Pinpoint the cell where the given text exists, returning its (X, Y) midpoint coordinate. 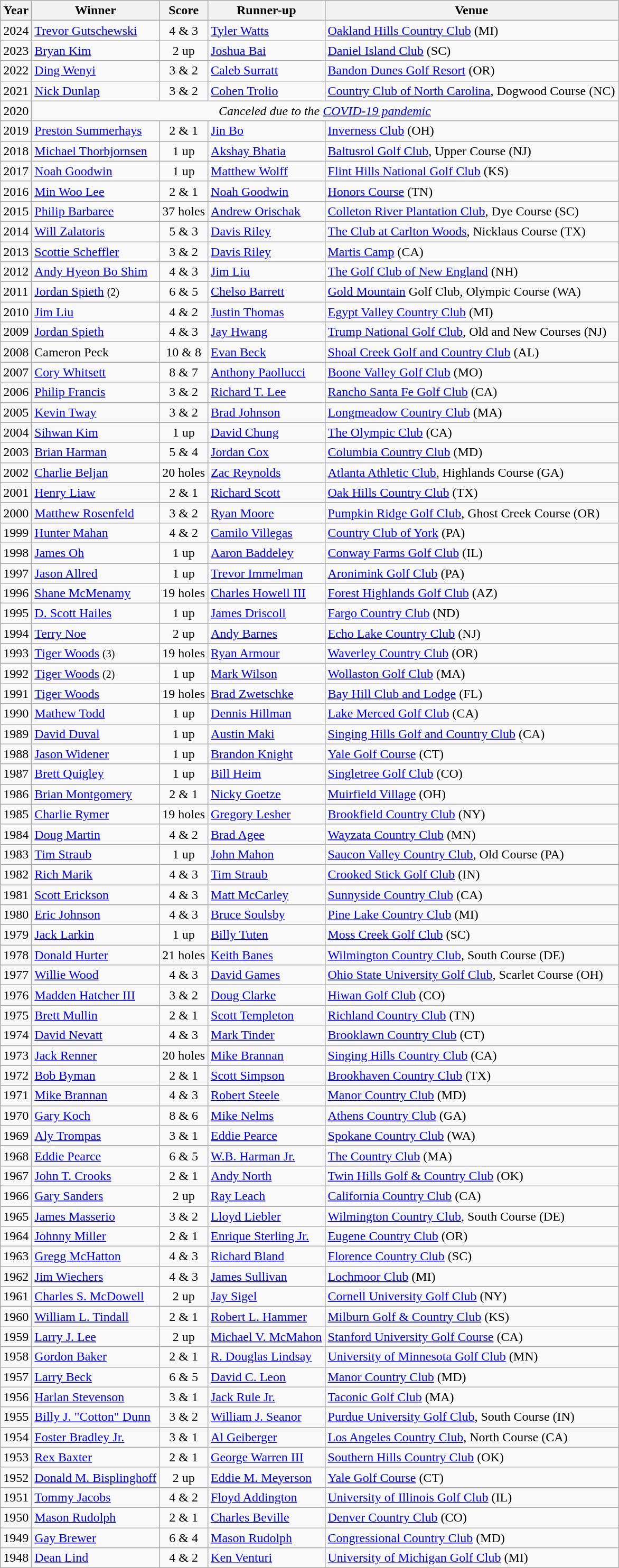
1958 (16, 1357)
David Duval (96, 734)
Matt McCarley (266, 895)
10 & 8 (184, 352)
1995 (16, 613)
Jim Wiechers (96, 1277)
James Masserio (96, 1216)
2014 (16, 231)
1984 (16, 834)
Shane McMenamy (96, 593)
The Golf Club of New England (NH) (471, 272)
1957 (16, 1377)
1972 (16, 1075)
Jay Sigel (266, 1297)
Dean Lind (96, 1558)
Rich Marik (96, 874)
2023 (16, 51)
2000 (16, 513)
1982 (16, 874)
Jin Bo (266, 131)
Rancho Santa Fe Golf Club (CA) (471, 392)
Eddie M. Meyerson (266, 1477)
Saucon Valley Country Club, Old Course (PA) (471, 854)
Spokane Country Club (WA) (471, 1136)
Gary Koch (96, 1116)
1981 (16, 895)
Zac Reynolds (266, 473)
Madden Hatcher III (96, 995)
1990 (16, 714)
Jordan Spieth (96, 332)
Tiger Woods (2) (96, 674)
Scott Simpson (266, 1075)
Denver Country Club (CO) (471, 1517)
Brookhaven Country Club (TX) (471, 1075)
Andy North (266, 1176)
Scottie Scheffler (96, 252)
1970 (16, 1116)
2006 (16, 392)
Andrew Orischak (266, 211)
Columbia Country Club (MD) (471, 452)
1997 (16, 573)
Colleton River Plantation Club, Dye Course (SC) (471, 211)
Conway Farms Golf Club (IL) (471, 553)
2024 (16, 31)
1994 (16, 634)
Egypt Valley Country Club (MI) (471, 312)
Gary Sanders (96, 1196)
1954 (16, 1437)
Tiger Woods (3) (96, 654)
David Chung (266, 432)
Mathew Todd (96, 714)
1992 (16, 674)
1973 (16, 1055)
Henry Liaw (96, 493)
Justin Thomas (266, 312)
Scott Templeton (266, 1015)
1976 (16, 995)
1967 (16, 1176)
2002 (16, 473)
Anthony Paollucci (266, 372)
Donald M. Bisplinghoff (96, 1477)
1998 (16, 553)
Brandon Knight (266, 754)
Terry Noe (96, 634)
37 holes (184, 211)
The Club at Carlton Woods, Nicklaus Course (TX) (471, 231)
Camilo Villegas (266, 533)
2007 (16, 372)
Brett Quigley (96, 774)
Charlie Rymer (96, 814)
Jack Renner (96, 1055)
Trump National Golf Club, Old and New Courses (NJ) (471, 332)
Richard T. Lee (266, 392)
1960 (16, 1317)
Ken Venturi (266, 1558)
Mark Wilson (266, 674)
Kevin Tway (96, 412)
6 & 4 (184, 1538)
Pine Lake Country Club (MI) (471, 915)
Honors Course (TN) (471, 191)
Baltusrol Golf Club, Upper Course (NJ) (471, 151)
Trevor Gutschewski (96, 31)
Hiwan Golf Club (CO) (471, 995)
1979 (16, 935)
Ray Leach (266, 1196)
1953 (16, 1457)
James Driscoll (266, 613)
California Country Club (CA) (471, 1196)
Larry Beck (96, 1377)
1971 (16, 1095)
Boone Valley Golf Club (MO) (471, 372)
Jason Widener (96, 754)
1987 (16, 774)
2015 (16, 211)
Caleb Surratt (266, 71)
Andy Hyeon Bo Shim (96, 272)
Twin Hills Golf & Country Club (OK) (471, 1176)
Oak Hills Country Club (TX) (471, 493)
1956 (16, 1397)
George Warren III (266, 1457)
Min Woo Lee (96, 191)
Tiger Woods (96, 694)
2008 (16, 352)
Brad Johnson (266, 412)
Venue (471, 11)
University of Minnesota Golf Club (MN) (471, 1357)
Bay Hill Club and Lodge (FL) (471, 694)
Lochmoor Club (MI) (471, 1277)
Al Geiberger (266, 1437)
Daniel Island Club (SC) (471, 51)
Nicky Goetze (266, 794)
Brian Harman (96, 452)
8 & 7 (184, 372)
1974 (16, 1035)
2013 (16, 252)
1996 (16, 593)
Richard Scott (266, 493)
Milburn Golf & Country Club (KS) (471, 1317)
2017 (16, 171)
Cory Whitsett (96, 372)
Los Angeles Country Club, North Course (CA) (471, 1437)
Mike Nelms (266, 1116)
Tyler Watts (266, 31)
1963 (16, 1257)
Donald Hurter (96, 955)
Gregg McHatton (96, 1257)
John Mahon (266, 854)
Singing Hills Golf and Country Club (CA) (471, 734)
Hunter Mahan (96, 533)
Gold Mountain Golf Club, Olympic Course (WA) (471, 292)
Score (184, 11)
James Oh (96, 553)
Eric Johnson (96, 915)
Lloyd Liebler (266, 1216)
Congressional Country Club (MD) (471, 1538)
Lake Merced Golf Club (CA) (471, 714)
David C. Leon (266, 1377)
Moss Creek Golf Club (SC) (471, 935)
William J. Seanor (266, 1417)
2011 (16, 292)
Crooked Stick Golf Club (IN) (471, 874)
Wollaston Golf Club (MA) (471, 674)
Ohio State University Golf Club, Scarlet Course (OH) (471, 975)
1991 (16, 694)
Aronimink Golf Club (PA) (471, 573)
University of Illinois Golf Club (IL) (471, 1497)
2012 (16, 272)
Longmeadow Country Club (MA) (471, 412)
2016 (16, 191)
1988 (16, 754)
Richland Country Club (TN) (471, 1015)
Country Club of York (PA) (471, 533)
Jack Larkin (96, 935)
Tommy Jacobs (96, 1497)
Stanford University Golf Course (CA) (471, 1337)
Florence Country Club (SC) (471, 1257)
David Nevatt (96, 1035)
Wayzata Country Club (MN) (471, 834)
1986 (16, 794)
Charles S. McDowell (96, 1297)
1989 (16, 734)
University of Michigan Golf Club (MI) (471, 1558)
The Country Club (MA) (471, 1156)
2003 (16, 452)
Brookfield Country Club (NY) (471, 814)
Singletree Golf Club (CO) (471, 774)
R. Douglas Lindsay (266, 1357)
Bill Heim (266, 774)
2001 (16, 493)
Bandon Dunes Golf Resort (OR) (471, 71)
Trevor Immelman (266, 573)
Eugene Country Club (OR) (471, 1236)
Ryan Moore (266, 513)
2018 (16, 151)
Foster Bradley Jr. (96, 1437)
1966 (16, 1196)
Harlan Stevenson (96, 1397)
Taconic Golf Club (MA) (471, 1397)
1983 (16, 854)
Scott Erickson (96, 895)
Charlie Beljan (96, 473)
Flint Hills National Golf Club (KS) (471, 171)
Cameron Peck (96, 352)
1955 (16, 1417)
1962 (16, 1277)
2005 (16, 412)
Bryan Kim (96, 51)
Jordan Spieth (2) (96, 292)
William L. Tindall (96, 1317)
Robert L. Hammer (266, 1317)
Jay Hwang (266, 332)
Forest Highlands Golf Club (AZ) (471, 593)
Purdue University Golf Club, South Course (IN) (471, 1417)
Brad Zwetschke (266, 694)
Cohen Trolio (266, 91)
Evan Beck (266, 352)
2020 (16, 111)
Akshay Bhatia (266, 151)
Ding Wenyi (96, 71)
Sihwan Kim (96, 432)
Michael V. McMahon (266, 1337)
Inverness Club (OH) (471, 131)
David Games (266, 975)
Singing Hills Country Club (CA) (471, 1055)
Canceled due to the COVID-19 pandemic (325, 111)
1999 (16, 533)
The Olympic Club (CA) (471, 432)
2022 (16, 71)
Southern Hills Country Club (OK) (471, 1457)
Matthew Rosenfeld (96, 513)
1948 (16, 1558)
1978 (16, 955)
21 holes (184, 955)
Will Zalatoris (96, 231)
John T. Crooks (96, 1176)
Billy J. "Cotton" Dunn (96, 1417)
1950 (16, 1517)
James Sullivan (266, 1277)
Charles Howell III (266, 593)
Jordan Cox (266, 452)
5 & 4 (184, 452)
Rex Baxter (96, 1457)
1993 (16, 654)
Echo Lake Country Club (NJ) (471, 634)
Runner-up (266, 11)
Year (16, 11)
Chelso Barrett (266, 292)
Brooklawn Country Club (CT) (471, 1035)
Brad Agee (266, 834)
Matthew Wolff (266, 171)
Dennis Hillman (266, 714)
1977 (16, 975)
Philip Francis (96, 392)
1959 (16, 1337)
Gay Brewer (96, 1538)
1969 (16, 1136)
1975 (16, 1015)
Gordon Baker (96, 1357)
Ryan Armour (266, 654)
2009 (16, 332)
Gregory Lesher (266, 814)
1949 (16, 1538)
1965 (16, 1216)
1985 (16, 814)
W.B. Harman Jr. (266, 1156)
Austin Maki (266, 734)
2021 (16, 91)
Aly Trompas (96, 1136)
Doug Martin (96, 834)
Oakland Hills Country Club (MI) (471, 31)
8 & 6 (184, 1116)
Bruce Soulsby (266, 915)
Billy Tuten (266, 935)
5 & 3 (184, 231)
Sunnyside Country Club (CA) (471, 895)
Waverley Country Club (OR) (471, 654)
Philip Barbaree (96, 211)
Fargo Country Club (ND) (471, 613)
Mark Tinder (266, 1035)
Enrique Sterling Jr. (266, 1236)
Shoal Creek Golf and Country Club (AL) (471, 352)
Martis Camp (CA) (471, 252)
Michael Thorbjornsen (96, 151)
Doug Clarke (266, 995)
1951 (16, 1497)
Jack Rule Jr. (266, 1397)
Pumpkin Ridge Golf Club, Ghost Creek Course (OR) (471, 513)
2019 (16, 131)
Andy Barnes (266, 634)
Muirfield Village (OH) (471, 794)
1980 (16, 915)
D. Scott Hailes (96, 613)
1964 (16, 1236)
Winner (96, 11)
Floyd Addington (266, 1497)
Johnny Miller (96, 1236)
2010 (16, 312)
Nick Dunlap (96, 91)
Brett Mullin (96, 1015)
Charles Beville (266, 1517)
Robert Steele (266, 1095)
1968 (16, 1156)
Country Club of North Carolina, Dogwood Course (NC) (471, 91)
2004 (16, 432)
Aaron Baddeley (266, 553)
Brian Montgomery (96, 794)
1952 (16, 1477)
Willie Wood (96, 975)
Jason Allred (96, 573)
Keith Banes (266, 955)
Cornell University Golf Club (NY) (471, 1297)
Richard Bland (266, 1257)
1961 (16, 1297)
Atlanta Athletic Club, Highlands Course (GA) (471, 473)
Bob Byman (96, 1075)
Preston Summerhays (96, 131)
Athens Country Club (GA) (471, 1116)
Joshua Bai (266, 51)
Larry J. Lee (96, 1337)
